Locate the cell with the specified text and output its [x, y] center coordinate. 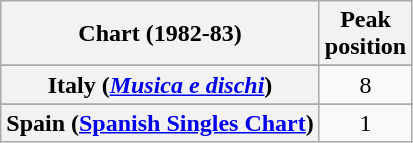
Italy (Musica e dischi) [160, 85]
1 [365, 123]
Peakposition [365, 34]
Chart (1982-83) [160, 34]
Spain (Spanish Singles Chart) [160, 123]
8 [365, 85]
